From the cell containing the given text, extract its center point as [X, Y] coordinate. 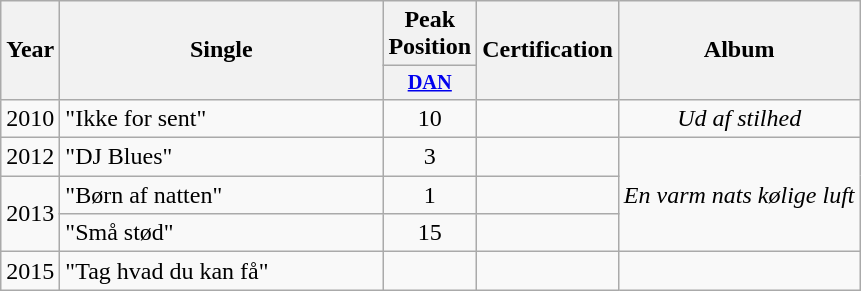
DAN [430, 83]
"Børn af natten" [222, 195]
10 [430, 118]
"Små stød" [222, 233]
2010 [30, 118]
15 [430, 233]
En varm nats kølige luft [739, 195]
2013 [30, 214]
"Ikke for sent" [222, 118]
Peak Position [430, 34]
Album [739, 50]
3 [430, 157]
Single [222, 50]
Ud af stilhed [739, 118]
"DJ Blues" [222, 157]
1 [430, 195]
Year [30, 50]
2015 [30, 271]
2012 [30, 157]
Certification [548, 50]
"Tag hvad du kan få" [222, 271]
